Return (X, Y) of the center of cell containing provided text 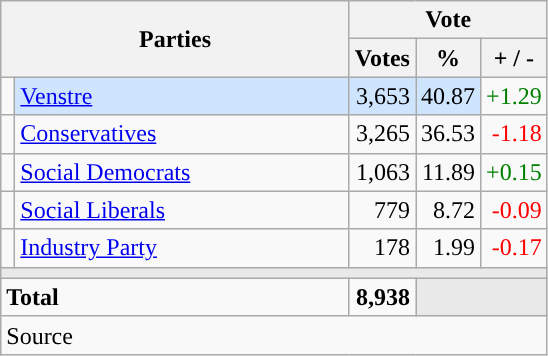
3,653 (382, 96)
Social Liberals (182, 210)
Total (176, 297)
Vote (448, 20)
-1.18 (514, 134)
% (448, 58)
178 (382, 248)
40.87 (448, 96)
+ / - (514, 58)
Industry Party (182, 248)
36.53 (448, 134)
+0.15 (514, 172)
11.89 (448, 172)
-0.09 (514, 210)
8,938 (382, 297)
Parties (176, 39)
779 (382, 210)
Source (274, 335)
Votes (382, 58)
Conservatives (182, 134)
-0.17 (514, 248)
1,063 (382, 172)
3,265 (382, 134)
Social Democrats (182, 172)
Venstre (182, 96)
8.72 (448, 210)
1.99 (448, 248)
+1.29 (514, 96)
